Find where the given text appears and provide that cell's center as (X, Y) coordinate. 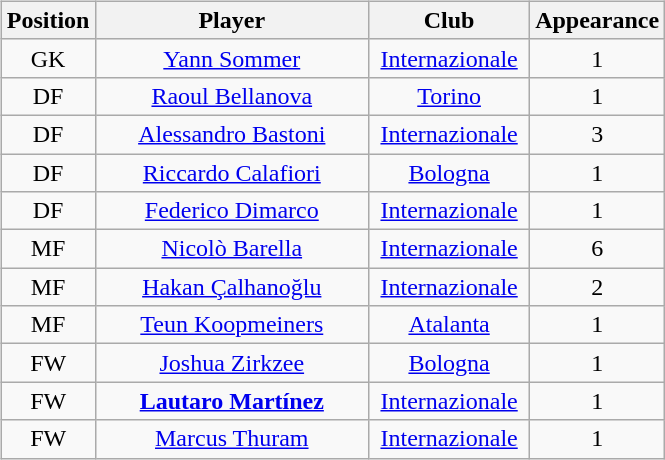
Nicolò Barella (232, 249)
Torino (450, 96)
Joshua Zirkzee (232, 363)
Lautaro Martínez (232, 401)
GK (48, 58)
Position (48, 20)
Player (232, 20)
Riccardo Calafiori (232, 173)
Club (450, 20)
Yann Sommer (232, 58)
Federico Dimarco (232, 211)
Marcus Thuram (232, 439)
6 (598, 249)
Appearance (598, 20)
3 (598, 134)
Atalanta (450, 325)
Hakan Çalhanoğlu (232, 287)
Teun Koopmeiners (232, 325)
Raoul Bellanova (232, 96)
Alessandro Bastoni (232, 134)
2 (598, 287)
